Return [X, Y] of the center of cell containing provided text 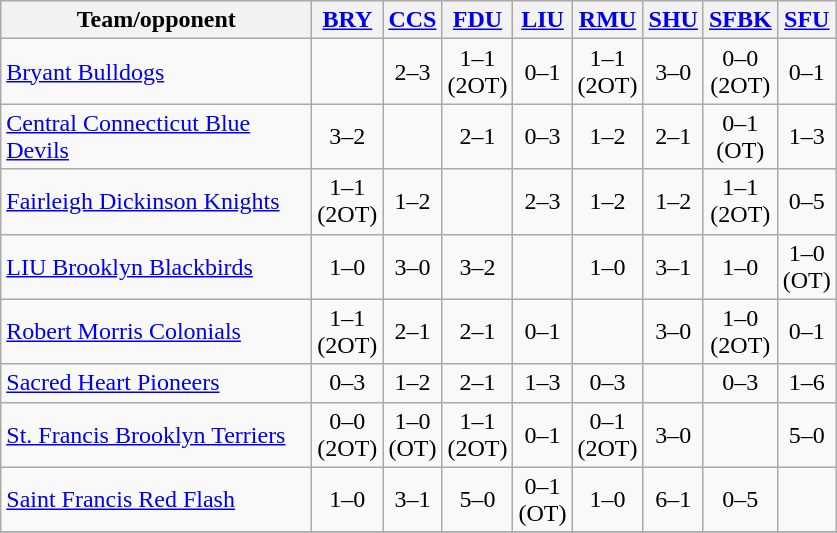
Sacred Heart Pioneers [156, 383]
SFU [806, 20]
Team/opponent [156, 20]
FDU [478, 20]
1–0 (2OT) [740, 332]
CCS [412, 20]
1–6 [806, 383]
Fairleigh Dickinson Knights [156, 202]
BRY [348, 20]
RMU [608, 20]
0–1 (2OT) [608, 434]
Bryant Bulldogs [156, 72]
Saint Francis Red Flash [156, 500]
6–1 [673, 500]
St. Francis Brooklyn Terriers [156, 434]
Robert Morris Colonials [156, 332]
LIU [542, 20]
LIU Brooklyn Blackbirds [156, 266]
SHU [673, 20]
Central Connecticut Blue Devils [156, 136]
SFBK [740, 20]
